Detect which cell encompasses the target text, then output its (X, Y) center coordinate. 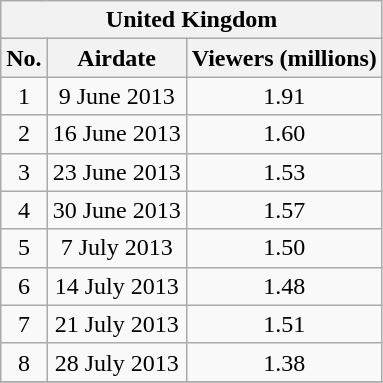
7 July 2013 (116, 248)
21 July 2013 (116, 324)
23 June 2013 (116, 172)
3 (24, 172)
1.50 (284, 248)
30 June 2013 (116, 210)
Airdate (116, 58)
4 (24, 210)
16 June 2013 (116, 134)
United Kingdom (192, 20)
1.91 (284, 96)
5 (24, 248)
1.51 (284, 324)
9 June 2013 (116, 96)
14 July 2013 (116, 286)
28 July 2013 (116, 362)
No. (24, 58)
1.48 (284, 286)
1 (24, 96)
1.57 (284, 210)
2 (24, 134)
1.53 (284, 172)
6 (24, 286)
1.60 (284, 134)
7 (24, 324)
8 (24, 362)
1.38 (284, 362)
Viewers (millions) (284, 58)
